Provide the (x, y) coordinate of the cell's center where the given text is located.  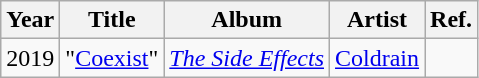
The Side Effects (247, 58)
Title (112, 20)
Coldrain (378, 58)
Album (247, 20)
Artist (378, 20)
"Coexist" (112, 58)
2019 (30, 58)
Ref. (452, 20)
Year (30, 20)
